For the text-containing cell, return its midpoint in [x, y] coordinate format. 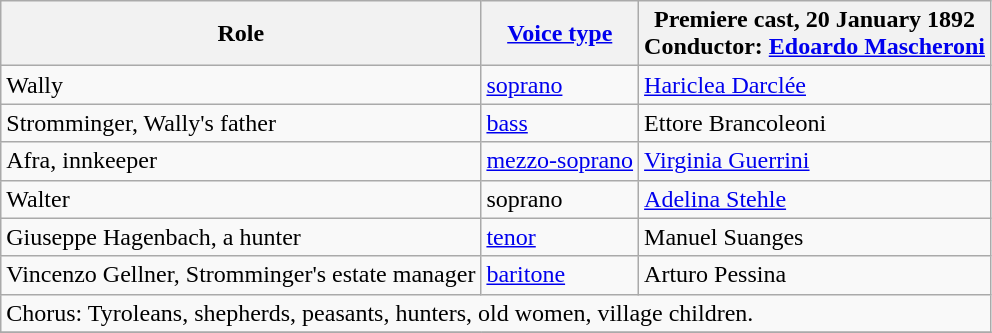
Arturo Pessina [815, 275]
Wally [241, 85]
Manuel Suanges [815, 237]
baritone [560, 275]
mezzo-soprano [560, 161]
Chorus: Tyroleans, shepherds, peasants, hunters, old women, village children. [496, 313]
Vincenzo Gellner, Stromminger's estate manager [241, 275]
Voice type [560, 34]
tenor [560, 237]
Virginia Guerrini [815, 161]
Afra, innkeeper [241, 161]
Ettore Brancoleoni [815, 123]
Walter [241, 199]
Stromminger, Wally's father [241, 123]
Hariclea Darclée [815, 85]
Premiere cast, 20 January 1892Conductor: Edoardo Mascheroni [815, 34]
Giuseppe Hagenbach, a hunter [241, 237]
bass [560, 123]
Role [241, 34]
Adelina Stehle [815, 199]
